Locate the cell with the specified text and output its [X, Y] center coordinate. 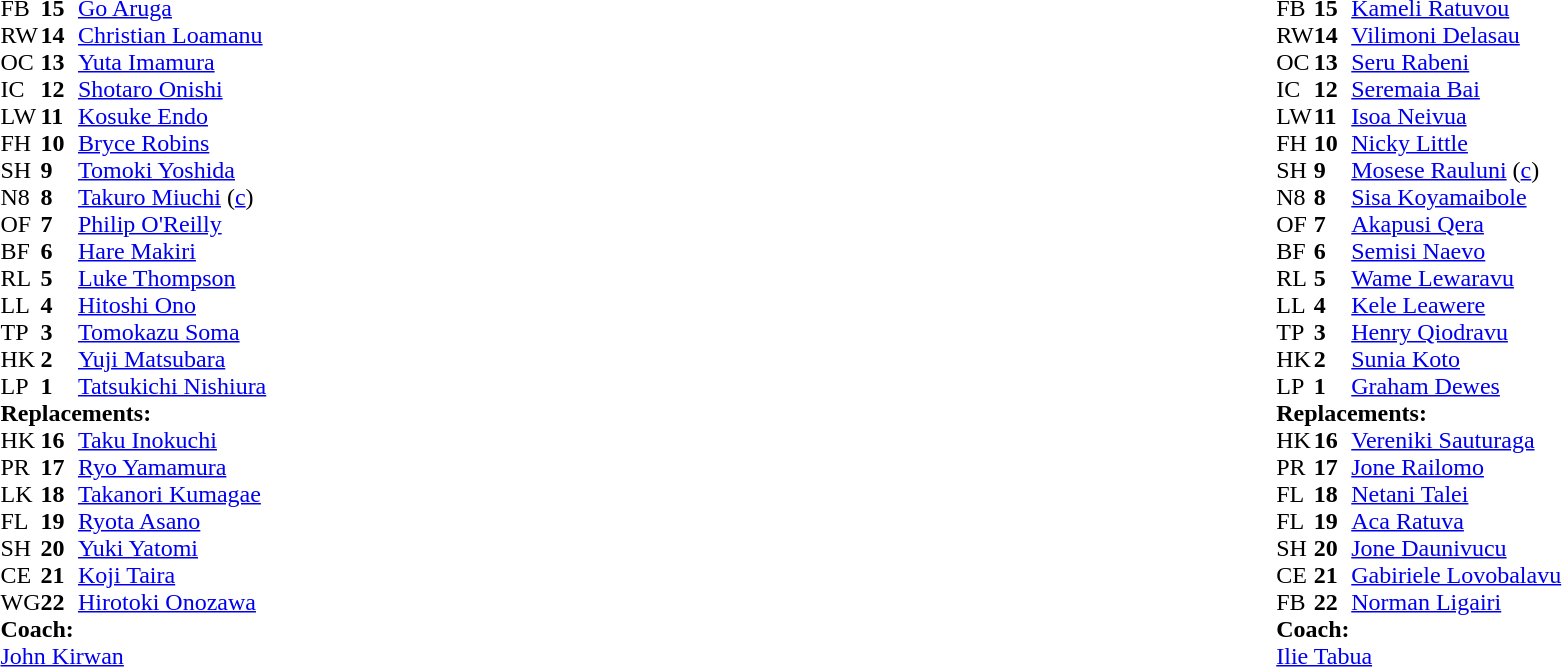
Norman Ligairi [1456, 602]
Takanori Kumagae [172, 494]
WG [20, 602]
Henry Qiodravu [1456, 332]
Tatsukichi Nishiura [172, 386]
Sunia Koto [1456, 360]
Christian Loamanu [172, 36]
Tomoki Yoshida [172, 170]
Vilimoni Delasau [1456, 36]
Luke Thompson [172, 278]
LK [20, 494]
Taku Inokuchi [172, 440]
Hirotoki Onozawa [172, 602]
Koji Taira [172, 576]
Semisi Naevo [1456, 252]
Gabiriele Lovobalavu [1456, 576]
Bryce Robins [172, 144]
Hare Makiri [172, 252]
Wame Lewaravu [1456, 278]
Yuta Imamura [172, 62]
Sisa Koyamaibole [1456, 198]
Takuro Miuchi (c) [172, 198]
Kele Leawere [1456, 306]
Ryota Asano [172, 522]
Seru Rabeni [1456, 62]
Kosuke Endo [172, 116]
Graham Dewes [1456, 386]
Nicky Little [1456, 144]
Vereniki Sauturaga [1456, 440]
Akapusi Qera [1456, 224]
Shotaro Onishi [172, 90]
Ryo Yamamura [172, 468]
Tomokazu Soma [172, 332]
Jone Daunivucu [1456, 548]
Seremaia Bai [1456, 90]
Aca Ratuva [1456, 522]
FB [1295, 602]
Netani Talei [1456, 494]
Mosese Rauluni (c) [1456, 170]
Philip O'Reilly [172, 224]
Hitoshi Ono [172, 306]
Yuji Matsubara [172, 360]
Jone Railomo [1456, 468]
Yuki Yatomi [172, 548]
Isoa Neivua [1456, 116]
